Locate the cell with the specified text and output its [X, Y] center coordinate. 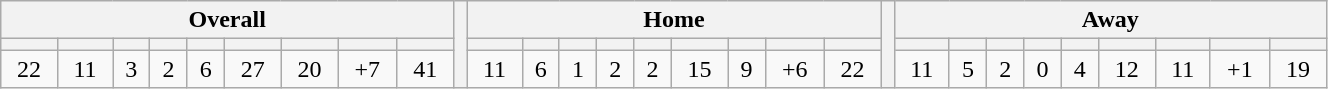
9 [746, 69]
0 [1042, 69]
41 [426, 69]
19 [1298, 69]
15 [700, 69]
27 [252, 69]
4 [1080, 69]
3 [132, 69]
1 [578, 69]
Away [1110, 20]
+7 [368, 69]
+1 [1240, 69]
+6 [794, 69]
Home [674, 20]
Overall [228, 20]
5 [968, 69]
20 [310, 69]
12 [1126, 69]
